Determine the (X, Y) coordinate at the center of the cell enclosing the given text.  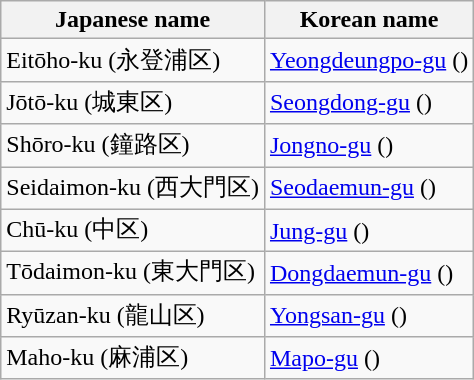
Shōro-ku (鐘路区) (133, 146)
Tōdaimon-ku (東大門区) (133, 274)
Yeongdeungpo-gu () (368, 60)
Seidaimon-ku (西大門区) (133, 188)
Seodaemun-gu () (368, 188)
Ryūzan-ku (龍山区) (133, 316)
Mapo-gu () (368, 358)
Jōtō-ku (城東区) (133, 102)
Dongdaemun-gu () (368, 274)
Japanese name (133, 20)
Seongdong-gu () (368, 102)
Chū-ku (中区) (133, 230)
Jung-gu () (368, 230)
Jongno-gu () (368, 146)
Eitōho-ku (永登浦区) (133, 60)
Maho-ku (麻浦区) (133, 358)
Korean name (368, 20)
Yongsan-gu () (368, 316)
